For the text-containing cell, return its midpoint in (x, y) coordinate format. 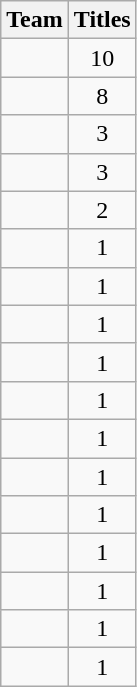
10 (102, 58)
8 (102, 96)
Team (35, 20)
2 (102, 210)
Titles (102, 20)
